Identify which cell holds the provided text, then report its (X, Y) central coordinate. 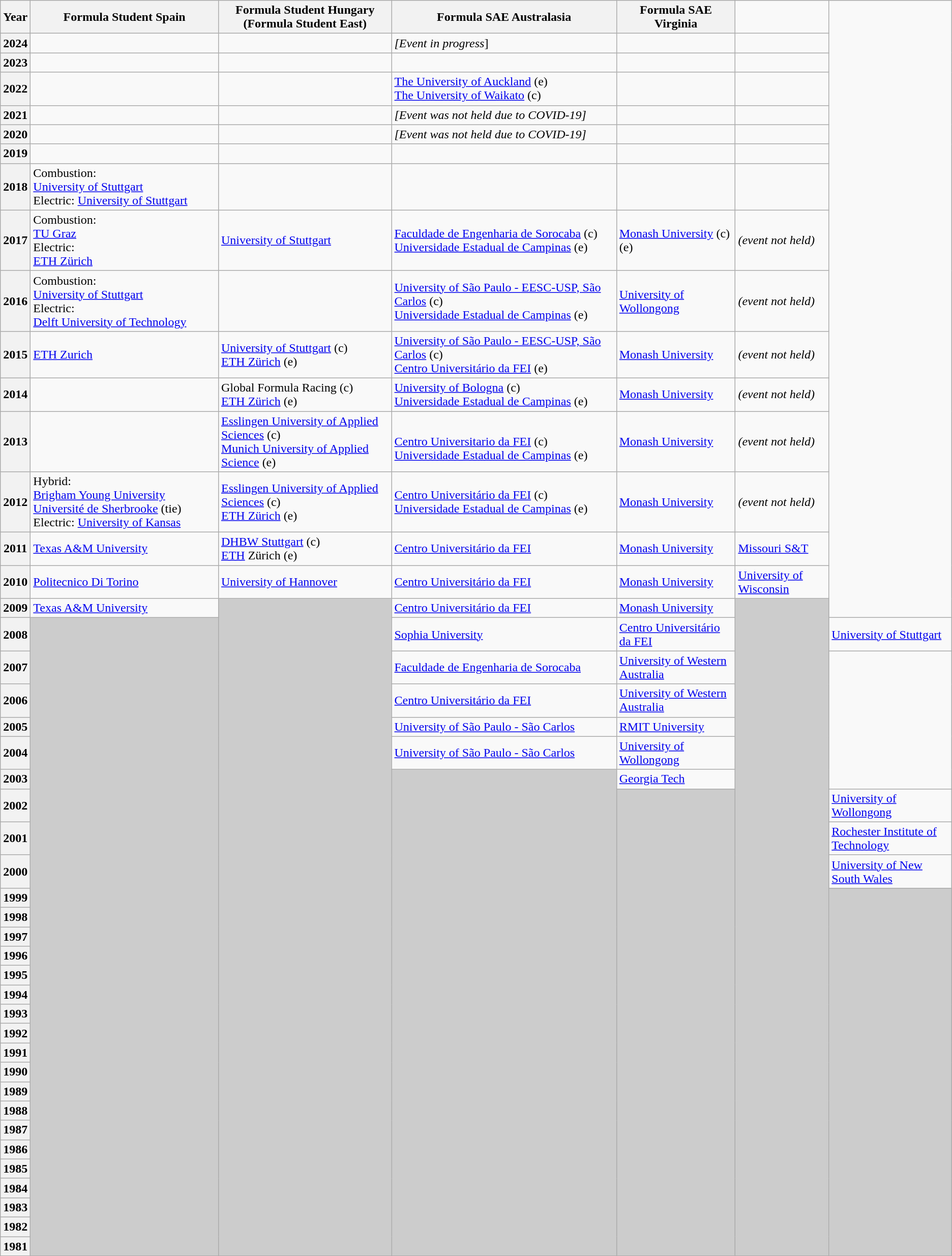
1995 (15, 975)
University of Stuttgart (c) ETH Zürich (e) (305, 354)
[Event in progress] (504, 43)
Global Formula Racing (c) ETH Zürich (e) (305, 395)
Combustion: University of StuttgartElectric: University of Stuttgart (125, 187)
1993 (15, 1014)
2014 (15, 395)
1996 (15, 956)
Formula Student Spain (125, 17)
ETH Zurich (125, 354)
2010 (15, 582)
Georgia Tech (676, 779)
2016 (15, 301)
Rochester Institute of Technology (890, 838)
2018 (15, 187)
2008 (15, 635)
The University of Auckland (e)The University of Waikato (c) (504, 88)
University of New South Wales (890, 872)
University of Hannover (305, 582)
Formula SAE Australasia (504, 17)
1983 (15, 1207)
Esslingen University of Applied Sciences (c) Munich University of Applied Science (e) (305, 441)
Esslingen University of Applied Sciences (c) ETH Zürich (e) (305, 502)
Faculdade de Engenharia de Sorocaba (c) Universidade Estadual de Campinas (e) (504, 240)
1998 (15, 917)
2007 (15, 667)
2020 (15, 134)
University of São Paulo - EESC-USP, São Carlos (c) Centro Universitário da FEI (e) (504, 354)
1982 (15, 1227)
2015 (15, 354)
2024 (15, 43)
2003 (15, 779)
1990 (15, 1072)
2022 (15, 88)
2017 (15, 240)
2000 (15, 872)
Sophia University (504, 635)
2011 (15, 549)
2002 (15, 805)
Missouri S&T (782, 549)
2019 (15, 154)
Hybrid: Brigham Young University Université de Sherbrooke (tie)Electric: University of Kansas (125, 502)
1981 (15, 1246)
2012 (15, 502)
2001 (15, 838)
1988 (15, 1111)
1992 (15, 1033)
1991 (15, 1053)
Year (15, 17)
Combustion: University of StuttgartElectric: Delft University of Technology (125, 301)
Combustion: TU GrazElectric: ETH Zürich (125, 240)
1999 (15, 898)
2021 (15, 115)
Centro Universitario da FEI (c) Universidade Estadual de Campinas (e) (504, 441)
1994 (15, 995)
University of São Paulo - EESC-USP, São Carlos (c) Universidade Estadual de Campinas (e) (504, 301)
University of Bologna (c) Universidade Estadual de Campinas (e) (504, 395)
2013 (15, 441)
1984 (15, 1188)
Politecnico Di Torino (125, 582)
Centro Universitário da FEI (c) Universidade Estadual de Campinas (e) (504, 502)
1987 (15, 1130)
Formula SAE Virginia (676, 17)
2009 (15, 608)
1985 (15, 1169)
2004 (15, 753)
Formula Student Hungary (Formula Student East) (305, 17)
2006 (15, 701)
2005 (15, 727)
RMIT University (676, 727)
DHBW Stuttgart (c) ETH Zürich (e) (305, 549)
1986 (15, 1149)
1997 (15, 936)
2023 (15, 63)
1989 (15, 1091)
Faculdade de Engenharia de Sorocaba (504, 667)
Monash University (c) (e) (676, 240)
University of Wisconsin (782, 582)
